Output the [X, Y] coordinate of the center of the cell containing the given text.  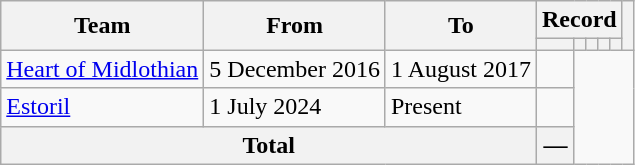
Present [460, 107]
To [460, 26]
Heart of Midlothian [102, 69]
1 July 2024 [295, 107]
Team [102, 26]
1 August 2017 [460, 69]
From [295, 26]
5 December 2016 [295, 69]
Total [269, 145]
— [556, 145]
Record [580, 20]
Estoril [102, 107]
